Identify which cell holds the provided text, then report its (x, y) central coordinate. 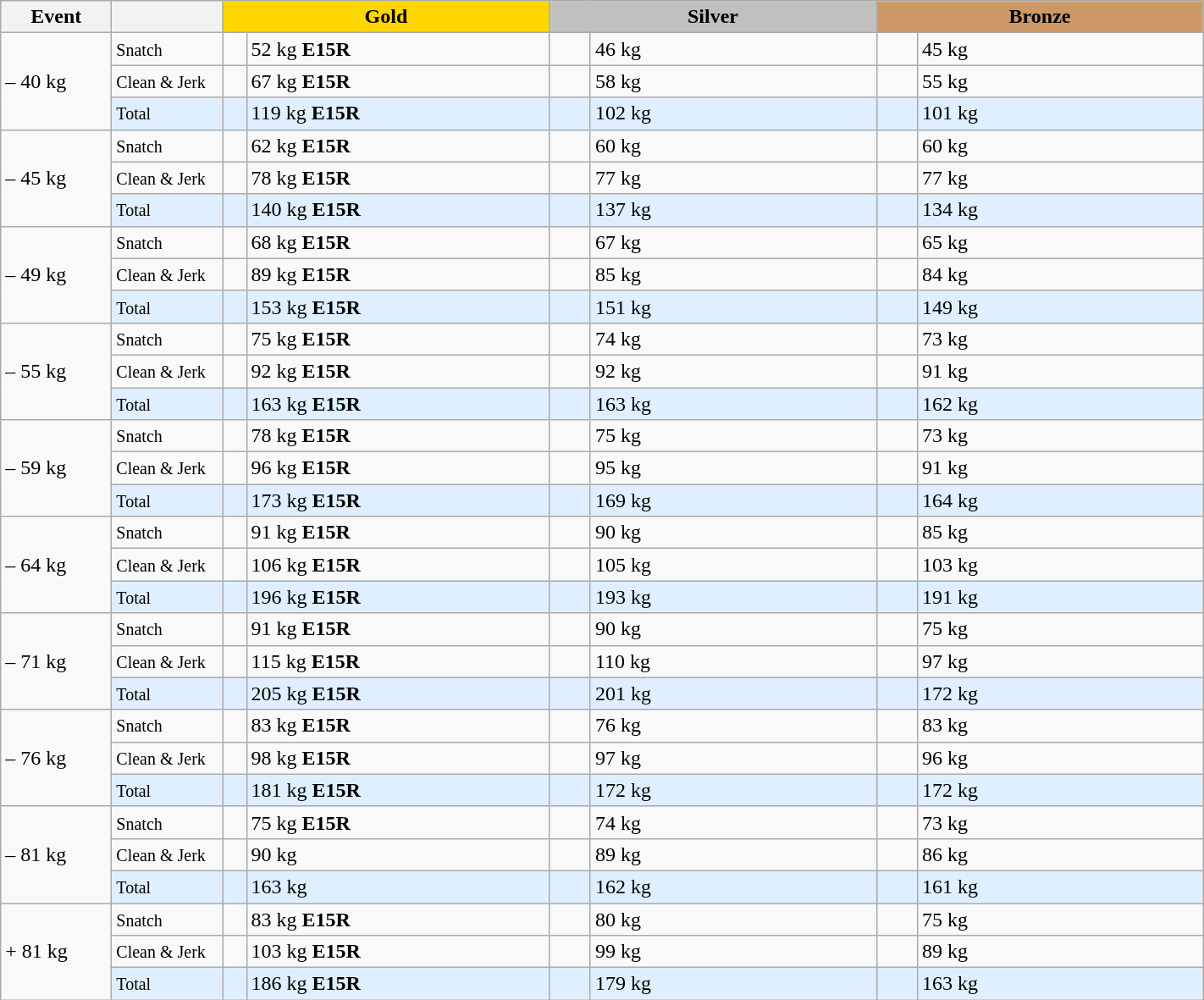
– 76 kg (56, 758)
103 kg (1060, 565)
115 kg E15R (398, 661)
103 kg E15R (398, 952)
89 kg E15R (398, 274)
92 kg (733, 371)
134 kg (1060, 210)
201 kg (733, 693)
– 49 kg (56, 274)
65 kg (1060, 242)
+ 81 kg (56, 951)
Silver (713, 17)
Gold (386, 17)
Bronze (1040, 17)
102 kg (733, 113)
45 kg (1060, 49)
101 kg (1060, 113)
95 kg (733, 468)
62 kg E15R (398, 146)
105 kg (733, 565)
191 kg (1060, 597)
96 kg (1060, 758)
– 55 kg (56, 371)
140 kg E15R (398, 210)
– 40 kg (56, 81)
106 kg E15R (398, 565)
– 59 kg (56, 468)
– 81 kg (56, 854)
46 kg (733, 49)
151 kg (733, 307)
– 45 kg (56, 178)
98 kg E15R (398, 758)
196 kg E15R (398, 597)
83 kg (1060, 726)
55 kg (1060, 81)
67 kg E15R (398, 81)
193 kg (733, 597)
119 kg E15R (398, 113)
137 kg (733, 210)
205 kg E15R (398, 693)
181 kg E15R (398, 790)
96 kg E15R (398, 468)
169 kg (733, 500)
163 kg E15R (398, 404)
164 kg (1060, 500)
153 kg E15R (398, 307)
186 kg E15R (398, 984)
80 kg (733, 919)
161 kg (1060, 887)
76 kg (733, 726)
– 71 kg (56, 661)
110 kg (733, 661)
92 kg E15R (398, 371)
58 kg (733, 81)
86 kg (1060, 854)
– 64 kg (56, 565)
84 kg (1060, 274)
173 kg E15R (398, 500)
67 kg (733, 242)
68 kg E15R (398, 242)
Event (56, 17)
149 kg (1060, 307)
179 kg (733, 984)
52 kg E15R (398, 49)
99 kg (733, 952)
